Detect which cell encompasses the target text, then output its [X, Y] center coordinate. 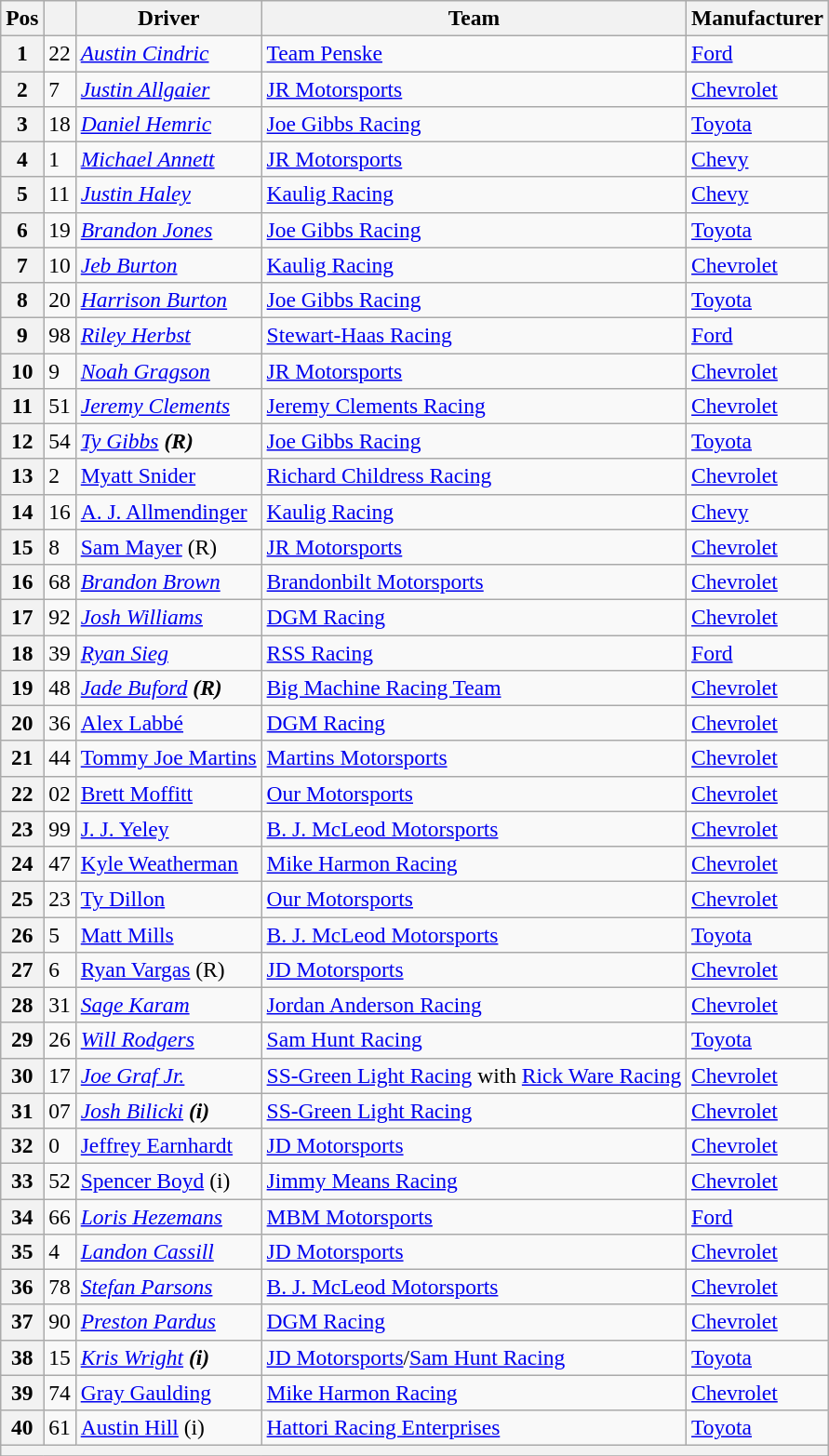
Team Penske [474, 53]
Preston Pardus [168, 1322]
Jimmy Means Racing [474, 1181]
33 [22, 1181]
92 [60, 617]
34 [22, 1216]
Ty Dillon [168, 899]
Landon Cassill [168, 1251]
Jade Buford (R) [168, 688]
JD Motorsports/Sam Hunt Racing [474, 1357]
14 [22, 512]
68 [60, 581]
30 [22, 1075]
Jeremy Clements Racing [474, 406]
38 [22, 1357]
Brett Moffitt [168, 794]
Ty Gibbs (R) [168, 441]
13 [22, 476]
Austin Hill (i) [168, 1427]
Big Machine Racing Team [474, 688]
Josh Bilicki (i) [168, 1111]
47 [60, 863]
Daniel Hemric [168, 124]
Hattori Racing Enterprises [474, 1427]
27 [22, 969]
37 [22, 1322]
Stewart-Haas Racing [474, 335]
12 [22, 441]
Noah Gragson [168, 370]
25 [22, 899]
Myatt Snider [168, 476]
Tommy Joe Martins [168, 758]
90 [60, 1322]
44 [60, 758]
Justin Haley [168, 194]
Austin Cindric [168, 53]
52 [60, 1181]
0 [60, 1145]
29 [22, 1040]
Jeremy Clements [168, 406]
Sam Mayer (R) [168, 547]
RSS Racing [474, 652]
21 [22, 758]
Kyle Weatherman [168, 863]
Pos [22, 18]
28 [22, 1005]
Brandon Brown [168, 581]
66 [60, 1216]
Ryan Vargas (R) [168, 969]
51 [60, 406]
07 [60, 1111]
40 [22, 1427]
Jeffrey Earnhardt [168, 1145]
SS-Green Light Racing with Rick Ware Racing [474, 1075]
Stefan Parsons [168, 1287]
61 [60, 1427]
3 [22, 124]
Joe Graf Jr. [168, 1075]
Martins Motorsports [474, 758]
Manufacturer [757, 18]
98 [60, 335]
54 [60, 441]
Justin Allgaier [168, 88]
Michael Annett [168, 159]
Brandon Jones [168, 230]
Harrison Burton [168, 300]
Alex Labbé [168, 723]
Riley Herbst [168, 335]
Sam Hunt Racing [474, 1040]
Jeb Burton [168, 265]
Brandonbilt Motorsports [474, 581]
MBM Motorsports [474, 1216]
32 [22, 1145]
A. J. Allmendinger [168, 512]
SS-Green Light Racing [474, 1111]
99 [60, 829]
35 [22, 1251]
Team [474, 18]
J. J. Yeley [168, 829]
Will Rodgers [168, 1040]
48 [60, 688]
Kris Wright (i) [168, 1357]
Driver [168, 18]
74 [60, 1393]
Gray Gaulding [168, 1393]
Matt Mills [168, 934]
Sage Karam [168, 1005]
Richard Childress Racing [474, 476]
24 [22, 863]
Spencer Boyd (i) [168, 1181]
Jordan Anderson Racing [474, 1005]
02 [60, 794]
Josh Williams [168, 617]
Ryan Sieg [168, 652]
Loris Hezemans [168, 1216]
78 [60, 1287]
